Output the [X, Y] coordinate of the center of the cell containing the given text.  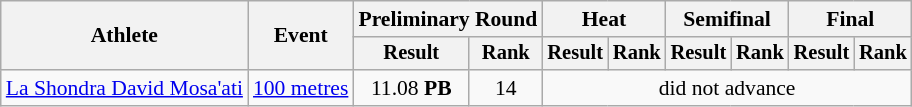
14 [506, 88]
Event [300, 36]
Heat [604, 19]
Preliminary Round [448, 19]
11.08 PB [411, 88]
Semifinal [728, 19]
100 metres [300, 88]
did not advance [726, 88]
Athlete [124, 36]
La Shondra David Mosa'ati [124, 88]
Final [850, 19]
